Provide the (x, y) coordinate of the cell's center where the given text is located.  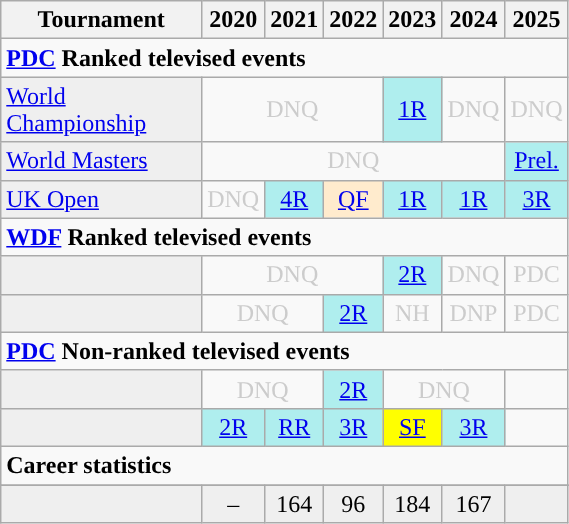
164 (294, 503)
2022 (354, 20)
PDC Ranked televised events (284, 58)
SF (412, 427)
RR (294, 427)
2025 (536, 20)
World Masters (102, 161)
Career statistics (284, 465)
WDF Ranked televised events (284, 237)
Tournament (102, 20)
PDC Non-ranked televised events (284, 351)
4R (294, 199)
96 (354, 503)
2021 (294, 20)
World Championship (102, 110)
– (234, 503)
2024 (474, 20)
2020 (234, 20)
QF (354, 199)
167 (474, 503)
DNP (474, 313)
NH (412, 313)
UK Open (102, 199)
184 (412, 503)
2023 (412, 20)
Prel. (536, 161)
